Scan for the cell matching the given text and deliver its [X, Y] coordinate at center. 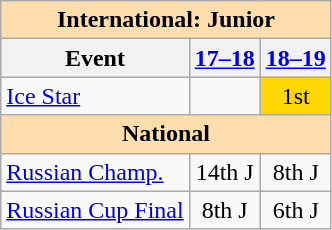
6th J [296, 210]
14th J [224, 172]
Ice Star [95, 96]
Russian Champ. [95, 172]
17–18 [224, 58]
International: Junior [166, 20]
18–19 [296, 58]
Event [95, 58]
1st [296, 96]
National [166, 134]
Russian Cup Final [95, 210]
